Determine the [X, Y] coordinate at the center of the cell enclosing the given text.  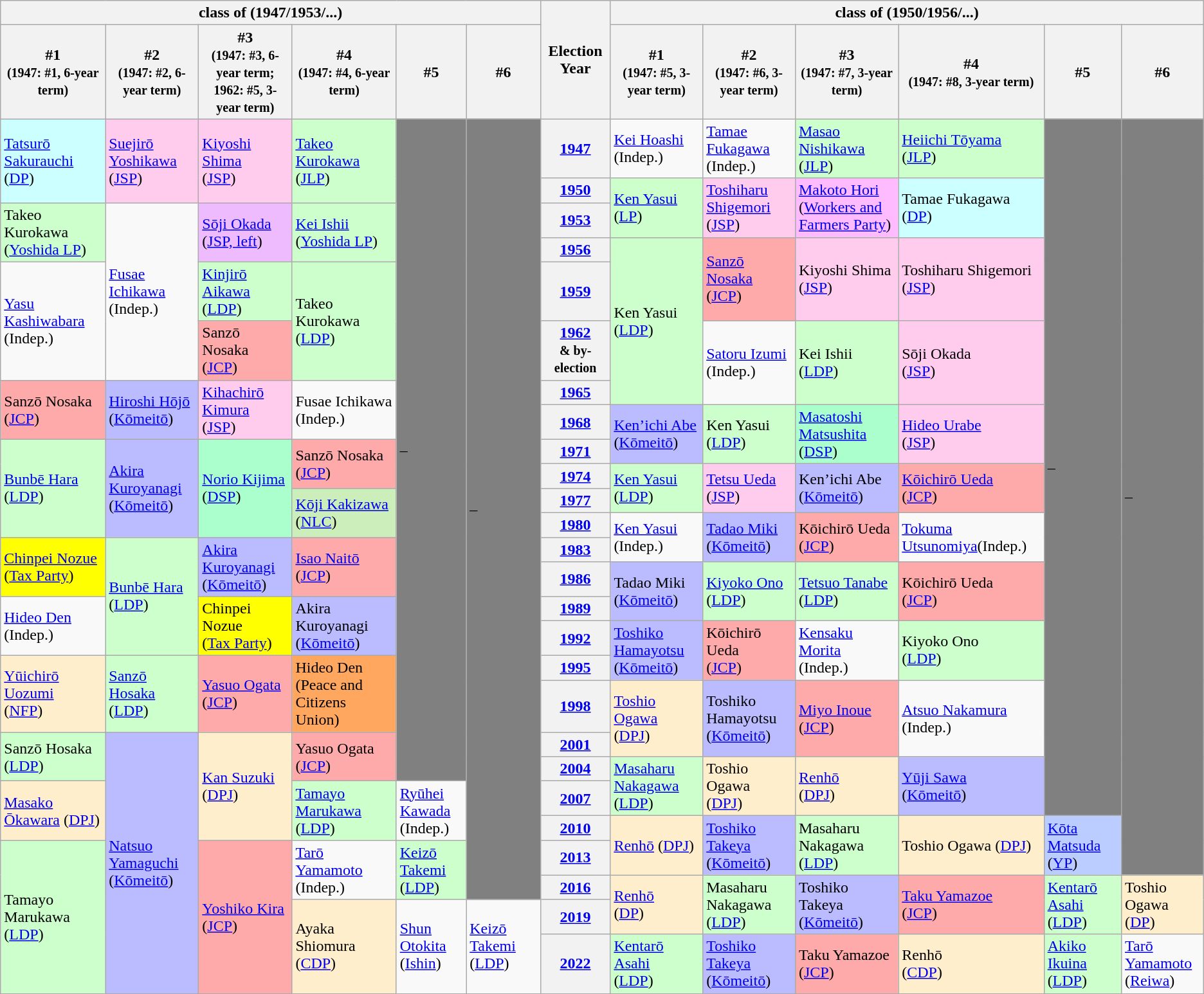
Kei Ishii(LDP) [846, 363]
Natsuo Yamaguchi(Kōmeitō) [152, 863]
1965 [575, 392]
1956 [575, 249]
Tetsuo Tanabe(LDP) [846, 592]
Renhō (DPJ) [657, 845]
#3(1947: #3, 6-year term;1962: #5, 3-year term) [246, 72]
2001 [575, 745]
1998 [575, 706]
Tarō Yamamoto(Reiwa) [1162, 964]
Ken Yasui (LP) [657, 208]
Toshio Ogawa(DP) [1162, 905]
Keizō Takemi(LDP) [431, 870]
1986 [575, 579]
2022 [575, 964]
Keizō Takemi (LDP) [504, 946]
Hideo Den(Peace and Citizens Union) [344, 694]
Hideo Den(Indep.) [53, 626]
Kinjirō Aikawa(LDP) [246, 291]
Ayaka Shiomura(CDP) [344, 946]
class of (1947/1953/...) [271, 13]
1977 [575, 500]
Kei Hoashi(Indep.) [657, 149]
1947 [575, 149]
Isao Naitō(JCP) [344, 567]
Sōji Okada(JSP, left) [246, 232]
Yūichirō Uozumi(NFP) [53, 694]
1974 [575, 476]
Masao Nishikawa(JLP) [846, 149]
#2(1947: #2, 6-year term) [152, 72]
Hiroshi Hōjō(Kōmeitō) [152, 410]
Ryūhei Kawada(Indep.) [431, 811]
Kōji Kakizawa(NLC) [344, 512]
Kōta Matsuda (YP) [1082, 845]
Atsuo Nakamura(Indep.) [971, 719]
Kihachirō Kimura(JSP) [246, 410]
Makoto Hori(Workers and Farmers Party) [846, 208]
2016 [575, 887]
Tarō Yamamoto(Indep.) [344, 870]
Toshio Ogawa (DPJ) [971, 845]
Tatsurō Sakurauchi(DP) [53, 161]
2019 [575, 917]
#3(1947: #7, 3-year term) [846, 72]
2013 [575, 858]
Renhō(CDP) [971, 964]
Hideo Urabe(JSP) [971, 434]
class of (1950/1956/...) [907, 13]
Kei Ishii(Yoshida LP) [344, 232]
Tamae Fukagawa(Indep.) [749, 149]
#4(1947: #8, 3-year term) [971, 72]
#2(1947: #6, 3-year term) [749, 72]
2010 [575, 828]
#1(1947: #5, 3-year term) [657, 72]
1983 [575, 550]
1995 [575, 668]
1959 [575, 291]
1953 [575, 220]
Election Year [575, 60]
Yoshiko Kira(JCP) [246, 917]
Shun Otokita(Ishin) [431, 946]
Norio Kijima(DSP) [246, 488]
1962& by-election [575, 350]
Satoru Izumi(Indep.) [749, 363]
Takeo Kurokawa (Yoshida LP) [53, 232]
Yūji Sawa(Kōmeitō) [971, 786]
Tamae Fukagawa(DP) [971, 208]
#1(1947: #1, 6-year term) [53, 72]
Tetsu Ueda(JSP) [749, 488]
1980 [575, 525]
1950 [575, 190]
Renhō(DP) [657, 905]
1992 [575, 638]
Takeo Kurokawa(LDP) [344, 321]
Miyo Inoue(JCP) [846, 719]
Akiko Ikuina(LDP) [1082, 964]
#4(1947: #4, 6-year term) [344, 72]
2007 [575, 799]
Sōji Okada(JSP) [971, 363]
Renhō(DPJ) [846, 786]
2004 [575, 769]
1989 [575, 609]
Kan Suzuki(DPJ) [246, 786]
Yasu Kashiwabara(Indep.) [53, 321]
Tokuma Utsunomiya(Indep.) [971, 537]
Masatoshi Matsushita(DSP) [846, 434]
1968 [575, 422]
Suejirō Yoshikawa(JSP) [152, 161]
Masako Ōkawara (DPJ) [53, 811]
Takeo Kurokawa(JLP) [344, 161]
Ken Yasui(Indep.) [657, 537]
Kensaku Morita(Indep.) [846, 651]
1971 [575, 451]
Heiichi Tōyama(JLP) [971, 149]
